From the cell containing the given text, extract its center point as [X, Y] coordinate. 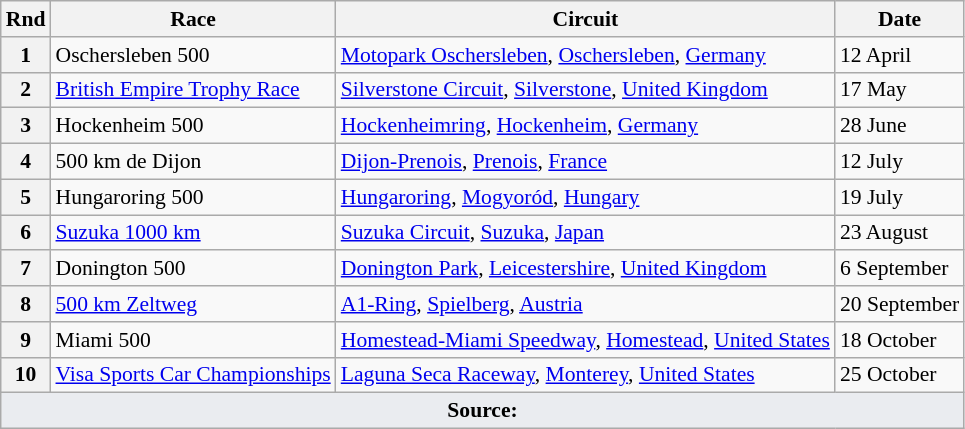
Date [900, 19]
18 October [900, 340]
500 km Zeltweg [192, 304]
Race [192, 19]
Hockenheim 500 [192, 126]
Hockenheimring, Hockenheim, Germany [586, 126]
Dijon-Prenois, Prenois, France [586, 162]
Rnd [26, 19]
500 km de Dijon [192, 162]
Homestead-Miami Speedway, Homestead, United States [586, 340]
12 July [900, 162]
6 September [900, 269]
British Empire Trophy Race [192, 90]
Suzuka 1000 km [192, 233]
3 [26, 126]
6 [26, 233]
25 October [900, 375]
20 September [900, 304]
4 [26, 162]
Miami 500 [192, 340]
9 [26, 340]
5 [26, 197]
1 [26, 55]
Hungaroring 500 [192, 197]
Circuit [586, 19]
19 July [900, 197]
Motopark Oschersleben, Oschersleben, Germany [586, 55]
Source: [483, 411]
28 June [900, 126]
10 [26, 375]
Hungaroring, Mogyoród, Hungary [586, 197]
Suzuka Circuit, Suzuka, Japan [586, 233]
17 May [900, 90]
2 [26, 90]
Laguna Seca Raceway, Monterey, United States [586, 375]
12 April [900, 55]
Visa Sports Car Championships [192, 375]
Oschersleben 500 [192, 55]
Silverstone Circuit, Silverstone, United Kingdom [586, 90]
A1-Ring, Spielberg, Austria [586, 304]
7 [26, 269]
8 [26, 304]
Donington Park, Leicestershire, United Kingdom [586, 269]
23 August [900, 233]
Donington 500 [192, 269]
